Determine the [x, y] coordinate at the center of the cell enclosing the given text.  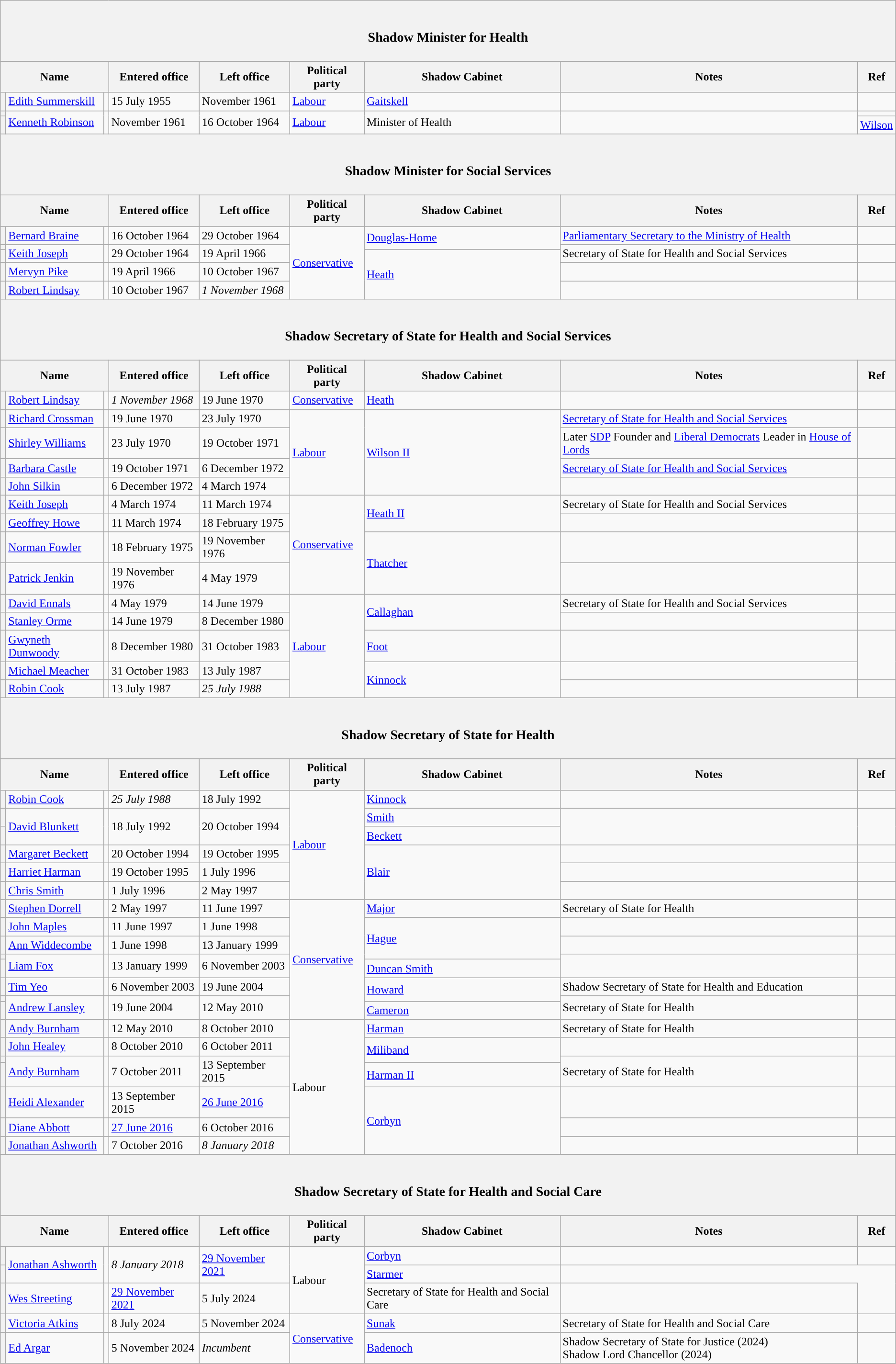
Chris Smith [55, 890]
Victoria Atkins [55, 1323]
Stanley Orme [55, 621]
Shadow Secretary of State for Health and Social Services [448, 329]
Callaghan [462, 612]
Incumbent [244, 1348]
Geoffrey Howe [55, 522]
8 July 2024 [154, 1323]
Shadow Secretary of State for Health and Social Care [448, 1184]
Shirley Williams [55, 443]
Heath II [462, 513]
Harman [462, 1028]
Hague [462, 938]
Miliband [462, 1050]
6 October 2016 [244, 1127]
Edith Summerskill [55, 101]
Shadow Secretary of State for Justice (2024)Shadow Lord Chancellor (2024) [709, 1348]
Thatcher [462, 563]
15 July 1955 [154, 101]
Later SDP Founder and Liberal Democrats Leader in House of Lords [709, 443]
Duncan Smith [462, 969]
Shadow Secretary of State for Health and Education [709, 987]
John Healey [55, 1047]
Barbara Castle [55, 468]
Heidi Alexander [55, 1102]
Harman II [462, 1075]
Patrick Jenkin [55, 578]
John Maples [55, 927]
Liam Fox [55, 966]
Tim Yeo [55, 987]
Starmer [462, 1274]
Michael Meacher [55, 671]
6 October 2011 [244, 1047]
Gaitskell [462, 101]
John Silkin [55, 486]
Smith [462, 817]
Foot [462, 646]
Gwyneth Dunwoody [55, 646]
Blair [462, 872]
5 July 2024 [244, 1298]
7 October 2016 [154, 1145]
Sunak [462, 1323]
David Blunkett [55, 826]
David Ennals [55, 603]
Howard [462, 989]
Harriet Harman [55, 872]
Minister of Health [462, 123]
Cameron [462, 1010]
Mervyn Pike [55, 272]
Shadow Minister for Health [448, 31]
Douglas-Home [462, 237]
Shadow Minister for Social Services [448, 165]
Stephen Dorrell [55, 909]
Parliamentary Secretary to the Ministry of Health [709, 235]
27 June 2016 [154, 1127]
Ann Widdecombe [55, 945]
Wilson [877, 125]
Margaret Beckett [55, 854]
Diane Abbott [55, 1127]
26 June 2016 [244, 1102]
Richard Crossman [55, 418]
Major [462, 909]
Wilson II [462, 452]
Andrew Lansley [55, 1007]
7 October 2011 [154, 1071]
Bernard Braine [55, 235]
Beckett [462, 835]
Shadow Secretary of State for Health [448, 729]
Norman Fowler [55, 547]
Badenoch [462, 1348]
Kenneth Robinson [55, 123]
Wes Streeting [55, 1298]
Ed Argar [55, 1348]
